Identify which cell holds the provided text, then report its [x, y] central coordinate. 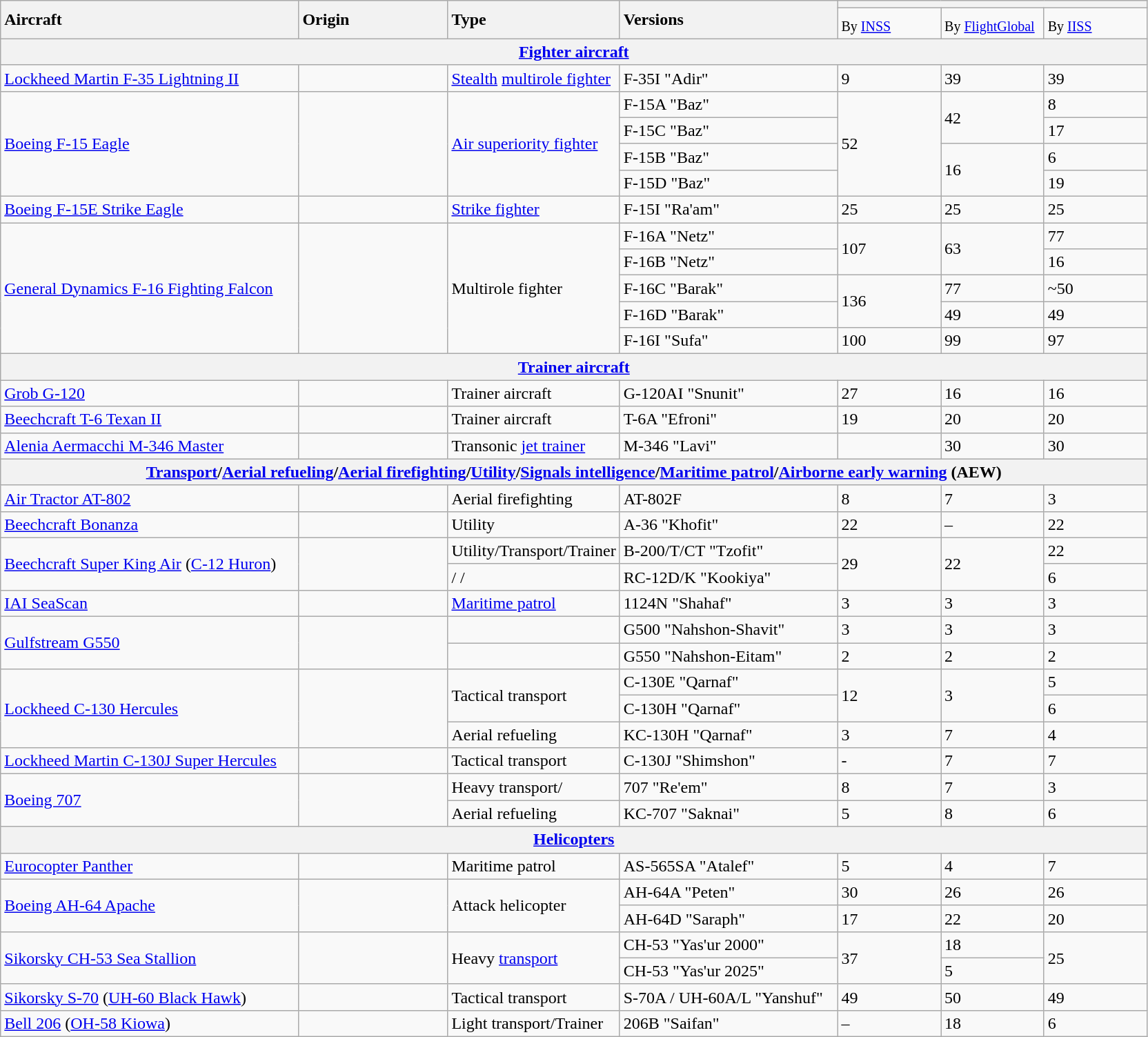
C-130E "Qarnaf" [729, 682]
Boeing F-15E Strike Eagle [150, 210]
Heavy transport [534, 958]
Transonic jet trainer [534, 446]
29 [889, 564]
Lockheed C-130 Hercules [150, 709]
IAI SeaScan [150, 603]
Beechcraft Bonanza [150, 524]
S-70A / UH-60A/L "Yanshuf" [729, 997]
Boeing 707 [150, 800]
Light transport/Trainer [534, 1023]
By INSS [889, 23]
37 [889, 958]
50 [993, 997]
Beechcraft Super King Air (C-12 Huron) [150, 564]
AT-802F [729, 498]
Aerial firefighting [534, 498]
Type [534, 19]
Boeing F-15 Eagle [150, 144]
100 [889, 341]
KC-707 "Saknai" [729, 813]
G500 "Nahshon-Shavit" [729, 630]
By FlightGlobal [993, 23]
CH-53 "Yas'ur 2025" [729, 971]
G550 "Nahshon-Eitam" [729, 656]
G-120AI "Snunit" [729, 393]
Stealth multirole fighter [534, 78]
9 [889, 78]
Attack helicopter [534, 905]
Fighter aircraft [574, 52]
M-346 "Lavi" [729, 446]
52 [889, 144]
Eurocopter Panther [150, 866]
1124N "Shahaf" [729, 603]
Transport/Aerial refueling/Aerial firefighting/Utility/Signals intelligence/Maritime patrol/Airborne early warning (AEW) [574, 472]
63 [993, 249]
Air Tractor AT-802 [150, 498]
Multirole fighter [534, 288]
F-16I "Sufa" [729, 341]
F-35I "Adir" [729, 78]
Origin [373, 19]
Lockheed Martin F-35 Lightning II [150, 78]
AH-64A "Peten" [729, 892]
F-15I "Ra'am" [729, 210]
B-200/T/CT "Tzofit" [729, 551]
Utility [534, 524]
F-16A "Netz" [729, 236]
C-130H "Qarnaf" [729, 709]
F-16B "Netz" [729, 262]
/ / [534, 577]
Air superiority fighter [534, 144]
Bell 206 (OH-58 Kiowa) [150, 1023]
General Dynamics F-16 Fighting Falcon [150, 288]
Alenia Aermacchi M-346 Master [150, 446]
F-15A "Baz" [729, 104]
KC-130H "Qarnaf" [729, 735]
Strike fighter [534, 210]
A-36 "Khofit" [729, 524]
C-130J "Shimshon" [729, 761]
AH-64D "Saraph" [729, 918]
F-15B "Baz" [729, 157]
42 [993, 117]
Utility/Transport/Trainer [534, 551]
RC-12D/K "Kookiya" [729, 577]
707 "Re'em" [729, 787]
Helicopters [574, 840]
F-16C "Barak" [729, 288]
97 [1096, 341]
F-15C "Baz" [729, 130]
Heavy transport/ [534, 787]
T-6A "Efroni" [729, 419]
27 [889, 393]
F-16D "Barak" [729, 315]
Boeing AH-64 Apache [150, 905]
- [889, 761]
206B "Saifan" [729, 1023]
Beechcraft T-6 Texan II [150, 419]
CH-53 "Yas'ur 2000" [729, 945]
Gulfstream G550 [150, 643]
107 [889, 249]
Aircraft [150, 19]
AS-565SA "Atalef" [729, 866]
~50 [1096, 288]
F-15D "Baz" [729, 183]
Sikorsky S-70 (UH-60 Black Hawk) [150, 997]
136 [889, 302]
Grob G-120 [150, 393]
Sikorsky CH-53 Sea Stallion [150, 958]
Lockheed Martin C-130J Super Hercules [150, 761]
By IISS [1096, 23]
Versions [729, 19]
12 [889, 695]
99 [993, 341]
